Provide the [x, y] coordinate of the cell's center where the given text is located.  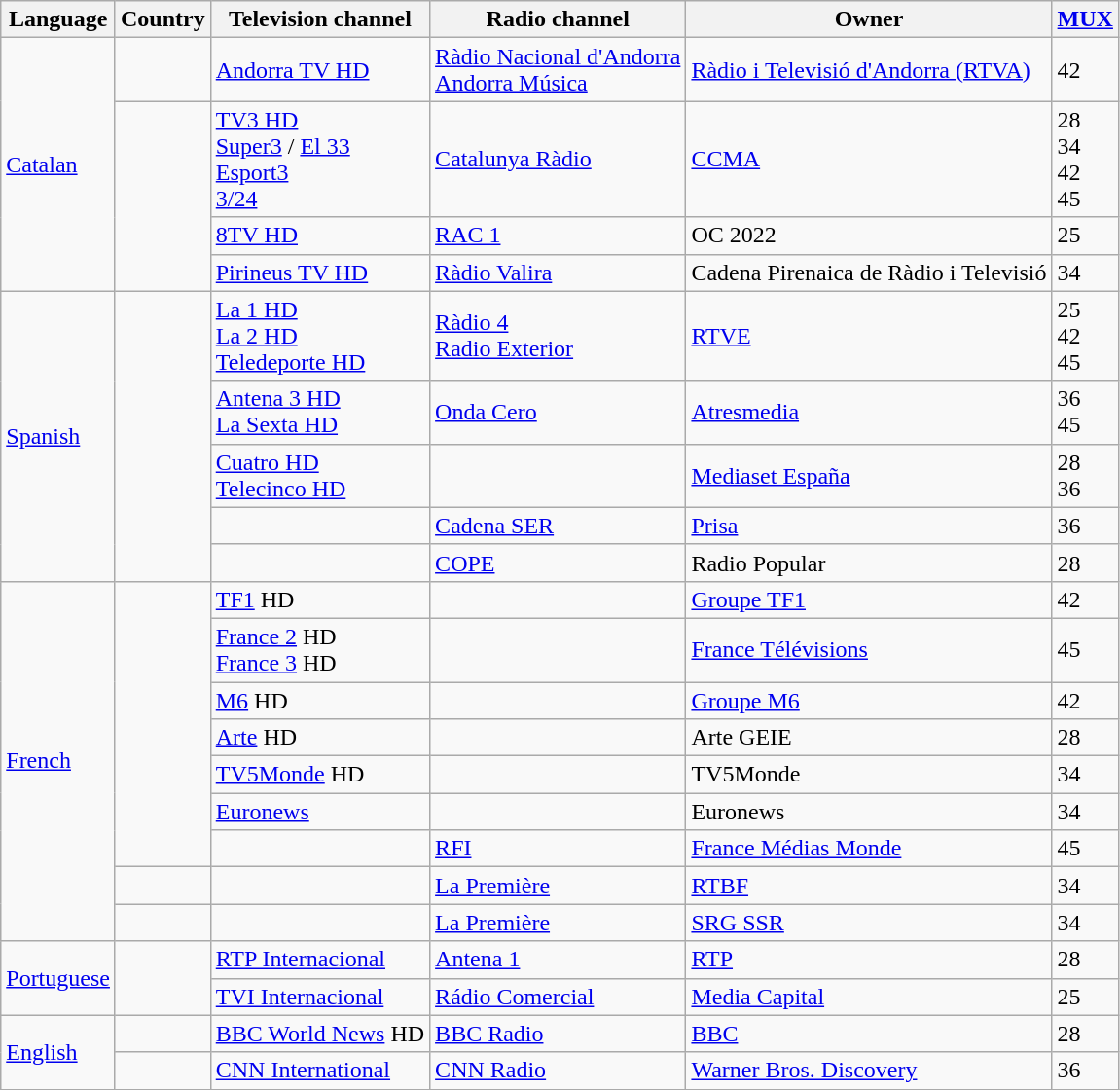
Antena 3 HDLa Sexta HD [319, 413]
Portuguese [58, 978]
Rádio Comercial [559, 997]
Owner [869, 19]
RTVE [869, 336]
Groupe TF1 [869, 599]
Groupe M6 [869, 700]
Ràdio Nacional d'AndorraAndorra Música [559, 70]
Radio Popular [869, 563]
Catalan [58, 164]
BBC [869, 1034]
Andorra TV HD [319, 70]
Radio channel [559, 19]
M6 HD [319, 700]
8TV HD [319, 236]
Television channel [319, 19]
OC 2022 [869, 236]
CNN Radio [559, 1071]
France Médias Monde [869, 849]
Cadena Pirenaica de Ràdio i Televisió [869, 272]
TVI Internacional [319, 997]
SRG SSR [869, 923]
28344245 [1085, 160]
Cadena SER [559, 526]
CCMA [869, 160]
Country [163, 19]
Cuatro HDTelecinco HD [319, 475]
TF1 HD [319, 599]
Ràdio i Televisió d'Andorra (RTVA) [869, 70]
Antena 1 [559, 960]
RAC 1 [559, 236]
Ràdio 4Radio Exterior [559, 336]
Arte GEIE [869, 738]
Mediaset España [869, 475]
Spanish [58, 436]
Onda Cero [559, 413]
RTP [869, 960]
BBC Radio [559, 1034]
Arte HD [319, 738]
MUX [1085, 19]
Ràdio Valira [559, 272]
Atresmedia [869, 413]
3645 [1085, 413]
Catalunya Ràdio [559, 160]
TV3 HDSuper3 / El 33Esport33/24 [319, 160]
254245 [1085, 336]
French [58, 761]
RFI [559, 849]
English [58, 1052]
Media Capital [869, 997]
CNN International [319, 1071]
COPE [559, 563]
France 2 HDFrance 3 HD [319, 650]
La 1 HDLa 2 HDTeledeporte HD [319, 336]
Pirineus TV HD [319, 272]
TV5Monde HD [319, 775]
RTBF [869, 886]
Prisa [869, 526]
Language [58, 19]
France Télévisions [869, 650]
Warner Bros. Discovery [869, 1071]
2836 [1085, 475]
TV5Monde [869, 775]
RTP Internacional [319, 960]
BBC World News HD [319, 1034]
